Provide the (X, Y) coordinate of the cell's center where the given text is located.  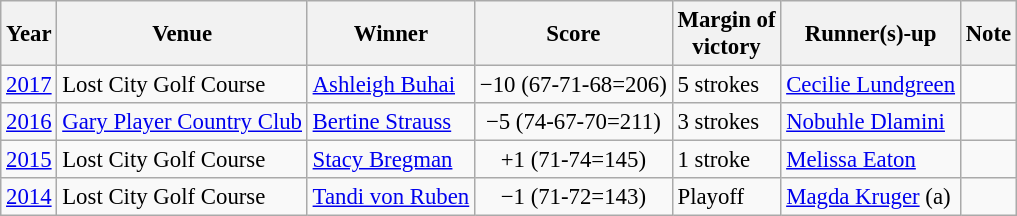
+1 (71-74=145) (574, 160)
Venue (182, 34)
Melissa Eaton (870, 160)
Note (988, 34)
Gary Player Country Club (182, 122)
2016 (29, 122)
−10 (67-71-68=206) (574, 85)
−5 (74-67-70=211) (574, 122)
5 strokes (726, 85)
Year (29, 34)
Runner(s)-up (870, 34)
3 strokes (726, 122)
Bertine Strauss (390, 122)
Stacy Bregman (390, 160)
1 stroke (726, 160)
2015 (29, 160)
2017 (29, 85)
Playoff (726, 197)
Winner (390, 34)
Tandi von Ruben (390, 197)
Nobuhle Dlamini (870, 122)
−1 (71-72=143) (574, 197)
Score (574, 34)
Magda Kruger (a) (870, 197)
2014 (29, 197)
Ashleigh Buhai (390, 85)
Margin ofvictory (726, 34)
Cecilie Lundgreen (870, 85)
